Determine the [x, y] coordinate at the center of the cell enclosing the given text.  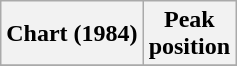
Peakposition [189, 34]
Chart (1984) [72, 34]
